Locate the cell with the specified text and output its (X, Y) center coordinate. 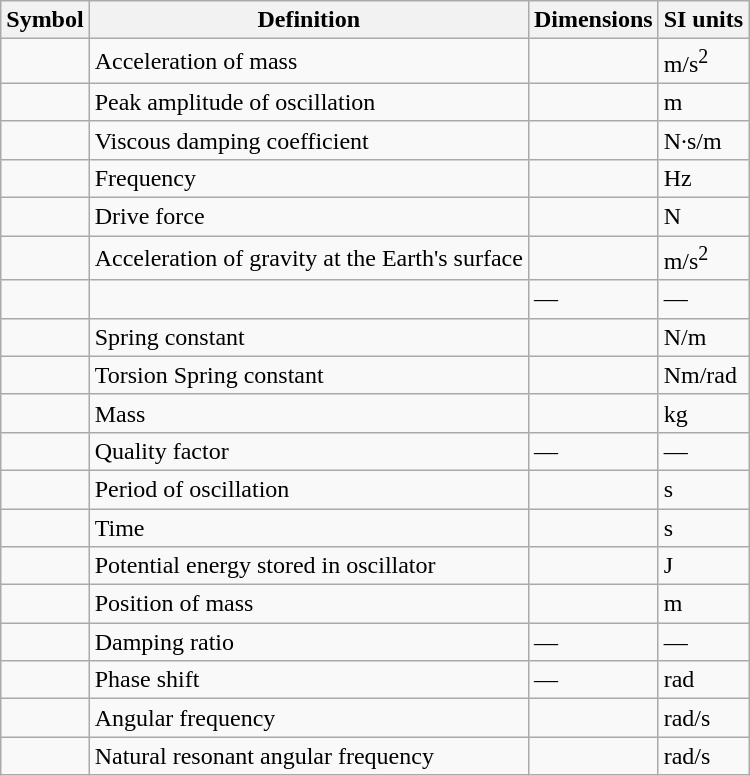
Quality factor (308, 451)
Acceleration of gravity at the Earth's surface (308, 258)
Frequency (308, 178)
rad (703, 680)
Symbol (45, 20)
Time (308, 528)
SI units (703, 20)
Dimensions (593, 20)
Acceleration of mass (308, 62)
N·s/m (703, 140)
Position of mass (308, 604)
Viscous damping coefficient (308, 140)
Potential energy stored in oscillator (308, 566)
J (703, 566)
Mass (308, 413)
Angular frequency (308, 718)
Drive force (308, 217)
N (703, 217)
Period of oscillation (308, 489)
Nm/rad (703, 375)
Torsion Spring constant (308, 375)
Damping ratio (308, 642)
Hz (703, 178)
Definition (308, 20)
Spring constant (308, 337)
kg (703, 413)
N/m (703, 337)
Natural resonant angular frequency (308, 756)
Phase shift (308, 680)
Peak amplitude of oscillation (308, 102)
